Locate the cell with the specified text and output its [x, y] center coordinate. 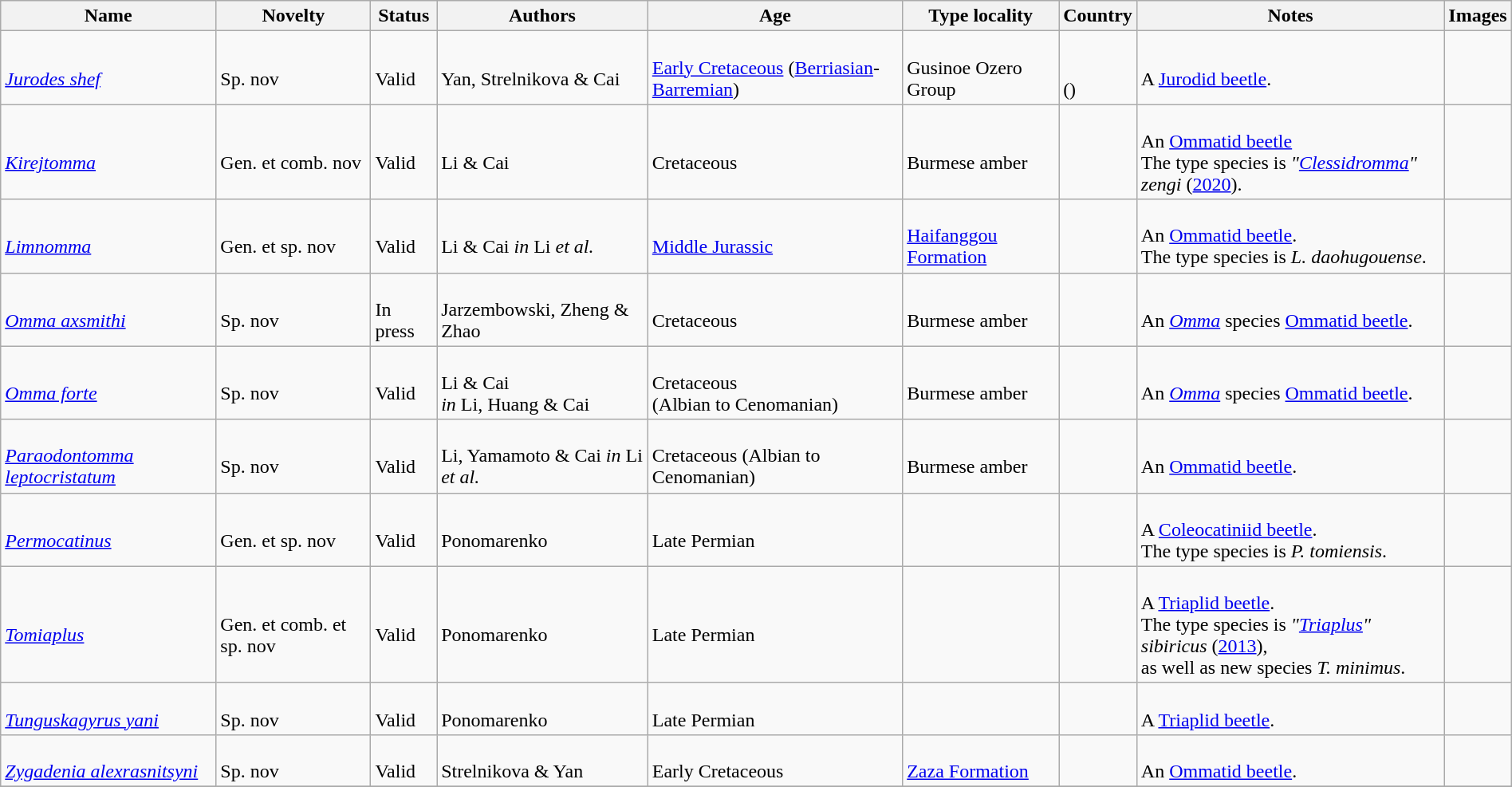
A Jurodid beetle. [1290, 68]
Novelty [293, 16]
Authors [542, 16]
A Triaplid beetle. The type species is "Triaplus" sibiricus (2013), as well as new species T. minimus. [1290, 624]
Jarzembowski, Zheng & Zhao [542, 309]
Li & Cai in Li et al. [542, 236]
Omma axsmithi [108, 309]
Middle Jurassic [775, 236]
Haifanggou Formation [981, 236]
Omma forte [108, 383]
In press [404, 309]
Li & Cai in Li, Huang & Cai [542, 383]
Age [775, 16]
Limnomma [108, 236]
An Ommatid beetle. The type species is L. daohugouense. [1290, 236]
Tunguskagyrus уani [108, 708]
Gen. et comb. et sp. nov [293, 624]
Strelnikova & Yan [542, 761]
An Ommatid beetle The type species is "Clessidromma" zengi (2020). [1290, 151]
Images [1478, 16]
Jurodes shef [108, 68]
Early Cretaceous [775, 761]
A Triaplid beetle. [1290, 708]
Li, Yamamoto & Cai in Li et al. [542, 456]
Type locality [981, 16]
Yan, Strelnikova & Cai [542, 68]
A Coleocatiniid beetle. The type species is P. tomiensis. [1290, 529]
Tomiaplus [108, 624]
Early Cretaceous (Berriasian-Barremian) [775, 68]
Name [108, 16]
() [1098, 68]
Permocatinus [108, 529]
Country [1098, 16]
Notes [1290, 16]
Gusinoe Ozero Group [981, 68]
Status [404, 16]
Li & Cai [542, 151]
Gen. et comb. nov [293, 151]
Kirejtomma [108, 151]
Zygadenia alexrasnitsyni [108, 761]
Zaza Formation [981, 761]
Paraodontomma leptocristatum [108, 456]
